For the text-containing cell, return its midpoint in (X, Y) coordinate format. 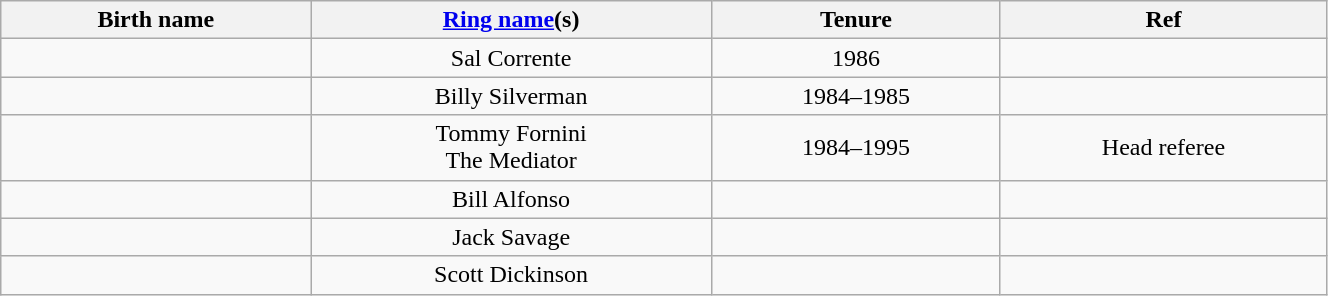
1986 (856, 58)
Bill Alfonso (512, 199)
Birth name (156, 20)
1984–1995 (856, 148)
Jack Savage (512, 237)
Ring name(s) (512, 20)
Tommy ForniniThe Mediator (512, 148)
1984–1985 (856, 96)
Head referee (1163, 148)
Scott Dickinson (512, 275)
Tenure (856, 20)
Sal Corrente (512, 58)
Billy Silverman (512, 96)
Ref (1163, 20)
